Capture the cell that displays the provided text and extract its (X, Y) central coordinate. 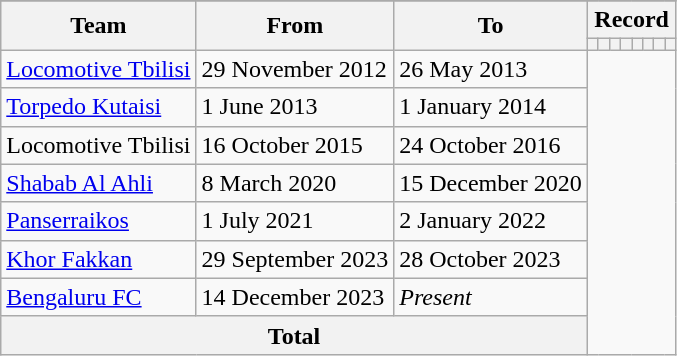
26 May 2013 (491, 69)
To (491, 26)
14 December 2023 (295, 297)
Bengaluru FC (98, 297)
Total (294, 335)
From (295, 26)
Record (631, 20)
28 October 2023 (491, 259)
Shabab Al Ahli (98, 183)
1 June 2013 (295, 107)
Team (98, 26)
1 July 2021 (295, 221)
Torpedo Kutaisi (98, 107)
29 November 2012 (295, 69)
2 January 2022 (491, 221)
1 January 2014 (491, 107)
24 October 2016 (491, 145)
15 December 2020 (491, 183)
16 October 2015 (295, 145)
29 September 2023 (295, 259)
Present (491, 297)
8 March 2020 (295, 183)
Panserraikos (98, 221)
Khor Fakkan (98, 259)
